Provide the (x, y) coordinate of the cell's center where the given text is located.  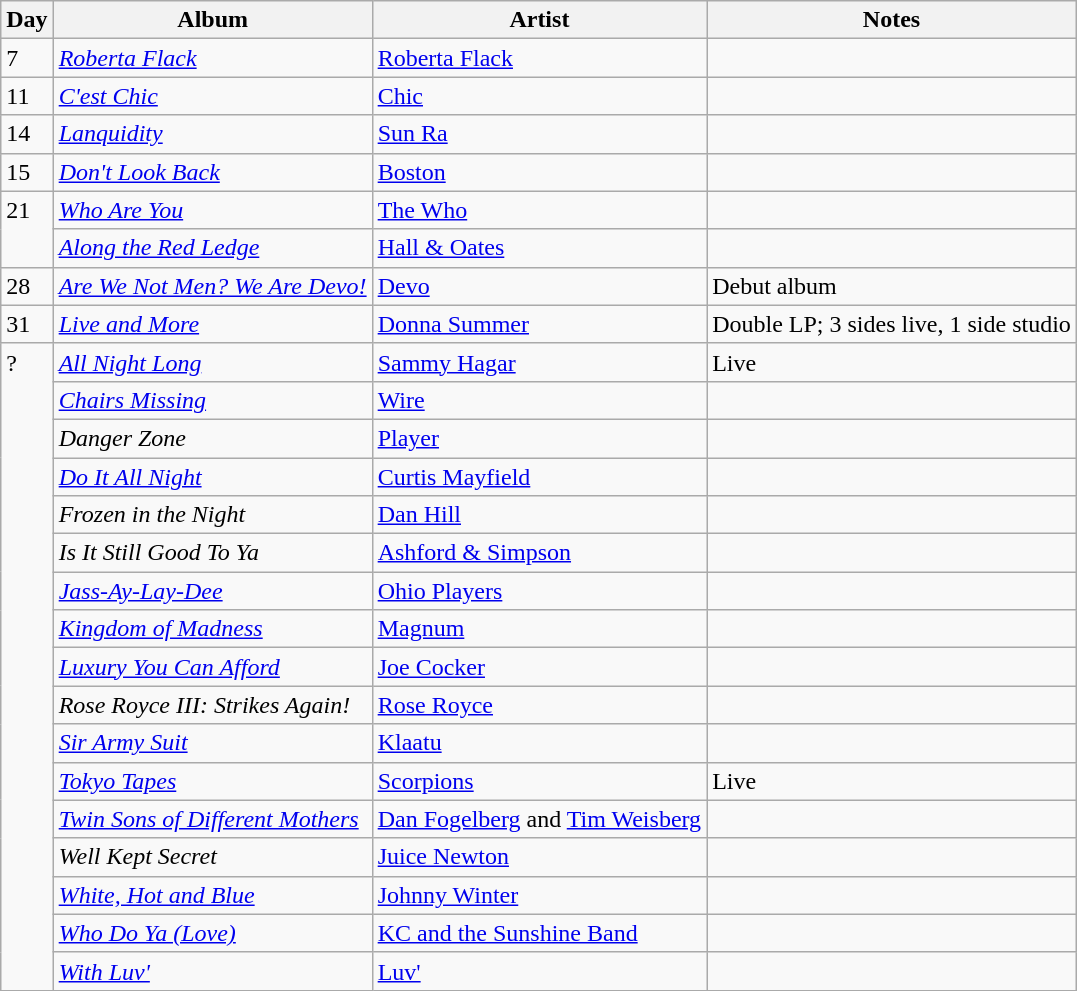
Chic (539, 96)
Don't Look Back (212, 172)
Artist (539, 20)
Jass-Ay-Lay-Dee (212, 591)
Notes (892, 20)
Is It Still Good To Ya (212, 553)
Ashford & Simpson (539, 553)
Day (27, 20)
White, Hot and Blue (212, 895)
Live and More (212, 324)
28 (27, 286)
Tokyo Tapes (212, 781)
Luv' (539, 971)
Sun Ra (539, 134)
Player (539, 438)
Rose Royce III: Strikes Again! (212, 705)
Klaatu (539, 743)
Double LP; 3 sides live, 1 side studio (892, 324)
Along the Red Ledge (212, 248)
7 (27, 58)
14 (27, 134)
Joe Cocker (539, 667)
Album (212, 20)
31 (27, 324)
Frozen in the Night (212, 515)
Well Kept Secret (212, 857)
Who Are You (212, 210)
C'est Chic (212, 96)
Magnum (539, 629)
Hall & Oates (539, 248)
Devo (539, 286)
Donna Summer (539, 324)
Johnny Winter (539, 895)
Rose Royce (539, 705)
Boston (539, 172)
Twin Sons of Different Mothers (212, 819)
The Who (539, 210)
Ohio Players (539, 591)
All Night Long (212, 362)
Scorpions (539, 781)
Debut album (892, 286)
Juice Newton (539, 857)
Do It All Night (212, 477)
Luxury You Can Afford (212, 667)
Are We Not Men? We Are Devo! (212, 286)
Danger Zone (212, 438)
21 (27, 229)
Curtis Mayfield (539, 477)
Lanquidity (212, 134)
With Luv' (212, 971)
Dan Fogelberg and Tim Weisberg (539, 819)
Sir Army Suit (212, 743)
15 (27, 172)
Wire (539, 400)
Sammy Hagar (539, 362)
Who Do Ya (Love) (212, 933)
Chairs Missing (212, 400)
KC and the Sunshine Band (539, 933)
Dan Hill (539, 515)
? (27, 666)
11 (27, 96)
Kingdom of Madness (212, 629)
